Output the [X, Y] coordinate of the center of the cell containing the given text.  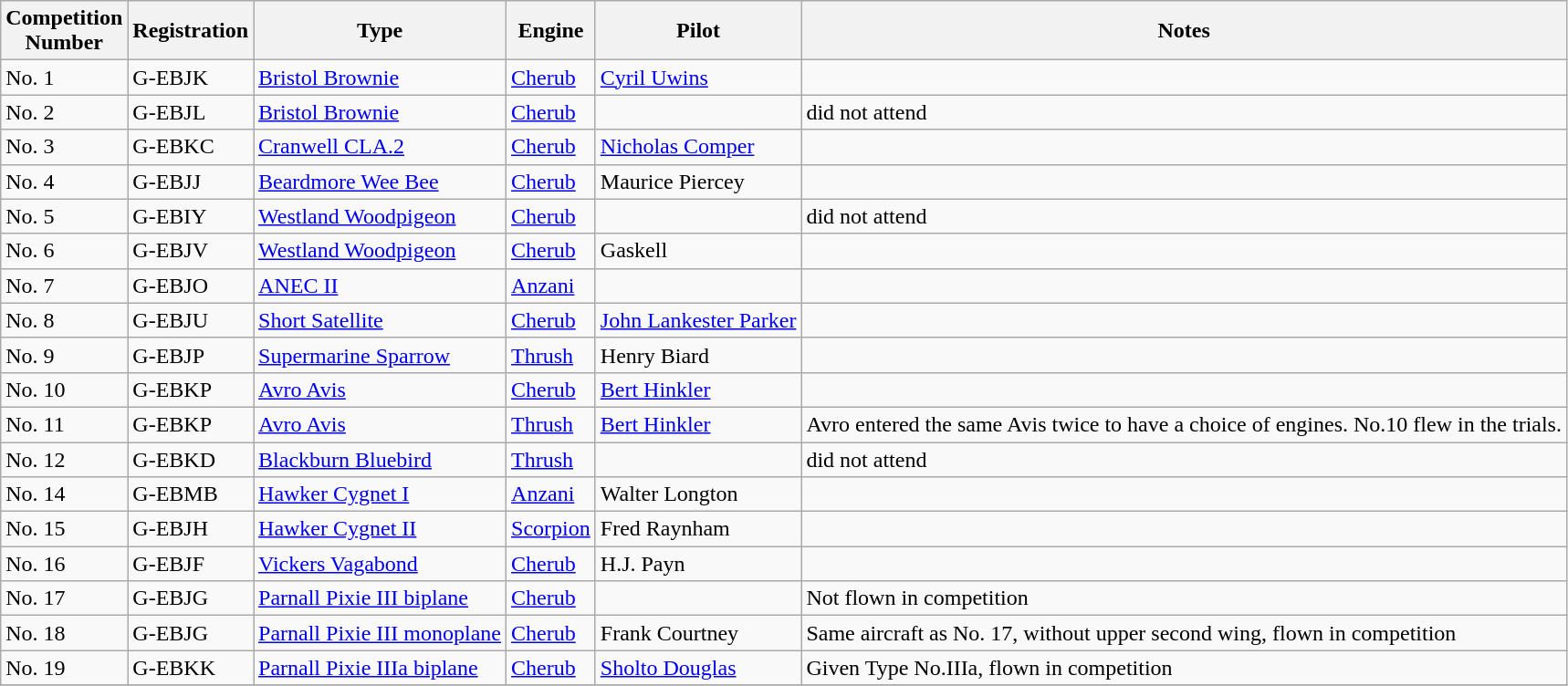
Walter Longton [698, 494]
Notes [1185, 31]
Henry Biard [698, 355]
Parnall Pixie III biplane [380, 598]
Hawker Cygnet II [380, 529]
G-EBMB [191, 494]
No. 16 [64, 564]
Competition Number [64, 31]
Pilot [698, 31]
No. 10 [64, 390]
No. 12 [64, 459]
No. 1 [64, 78]
Supermarine Sparrow [380, 355]
No. 17 [64, 598]
H.J. Payn [698, 564]
G-EBKC [191, 147]
No. 19 [64, 668]
No. 4 [64, 182]
No. 9 [64, 355]
G-EBJJ [191, 182]
Not flown in competition [1185, 598]
Short Satellite [380, 320]
Maurice Piercey [698, 182]
Same aircraft as No. 17, without upper second wing, flown in competition [1185, 633]
Frank Courtney [698, 633]
Fred Raynham [698, 529]
G-EBJU [191, 320]
Beardmore Wee Bee [380, 182]
No. 15 [64, 529]
G-EBIY [191, 216]
No. 3 [64, 147]
No. 18 [64, 633]
No. 14 [64, 494]
No. 7 [64, 286]
ANEC II [380, 286]
Registration [191, 31]
G-EBJO [191, 286]
No. 2 [64, 112]
G-EBKD [191, 459]
G-EBJF [191, 564]
Given Type No.IIIa, flown in competition [1185, 668]
G-EBJV [191, 251]
G-EBJL [191, 112]
Gaskell [698, 251]
Engine [551, 31]
Cranwell CLA.2 [380, 147]
Blackburn Bluebird [380, 459]
No. 5 [64, 216]
Hawker Cygnet I [380, 494]
Cyril Uwins [698, 78]
No. 8 [64, 320]
No. 6 [64, 251]
Scorpion [551, 529]
Vickers Vagabond [380, 564]
Sholto Douglas [698, 668]
Nicholas Comper [698, 147]
G-EBJK [191, 78]
John Lankester Parker [698, 320]
G-EBJH [191, 529]
Parnall Pixie III monoplane [380, 633]
Avro entered the same Avis twice to have a choice of engines. No.10 flew in the trials. [1185, 424]
Parnall Pixie IIIa biplane [380, 668]
No. 11 [64, 424]
G-EBKK [191, 668]
Type [380, 31]
G-EBJP [191, 355]
